Detect which cell encompasses the target text, then output its [x, y] center coordinate. 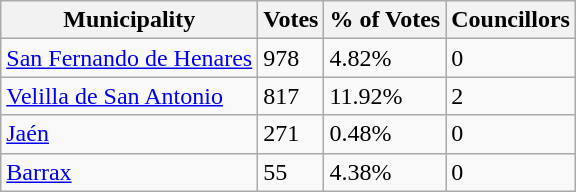
4.82% [385, 58]
11.92% [385, 96]
Barrax [130, 172]
271 [291, 134]
2 [511, 96]
4.38% [385, 172]
978 [291, 58]
0.48% [385, 134]
Councillors [511, 20]
817 [291, 96]
San Fernando de Henares [130, 58]
Votes [291, 20]
Velilla de San Antonio [130, 96]
Municipality [130, 20]
% of Votes [385, 20]
Jaén [130, 134]
55 [291, 172]
